Extract the (x, y) coordinate from the center of the cell holding the provided text.  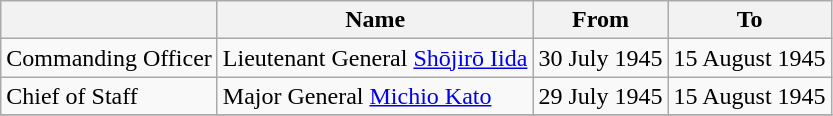
Commanding Officer (110, 58)
30 July 1945 (600, 58)
Major General Michio Kato (375, 96)
Name (375, 20)
From (600, 20)
29 July 1945 (600, 96)
Chief of Staff (110, 96)
To (750, 20)
Lieutenant General Shōjirō Iida (375, 58)
